Detect which cell encompasses the target text, then output its [X, Y] center coordinate. 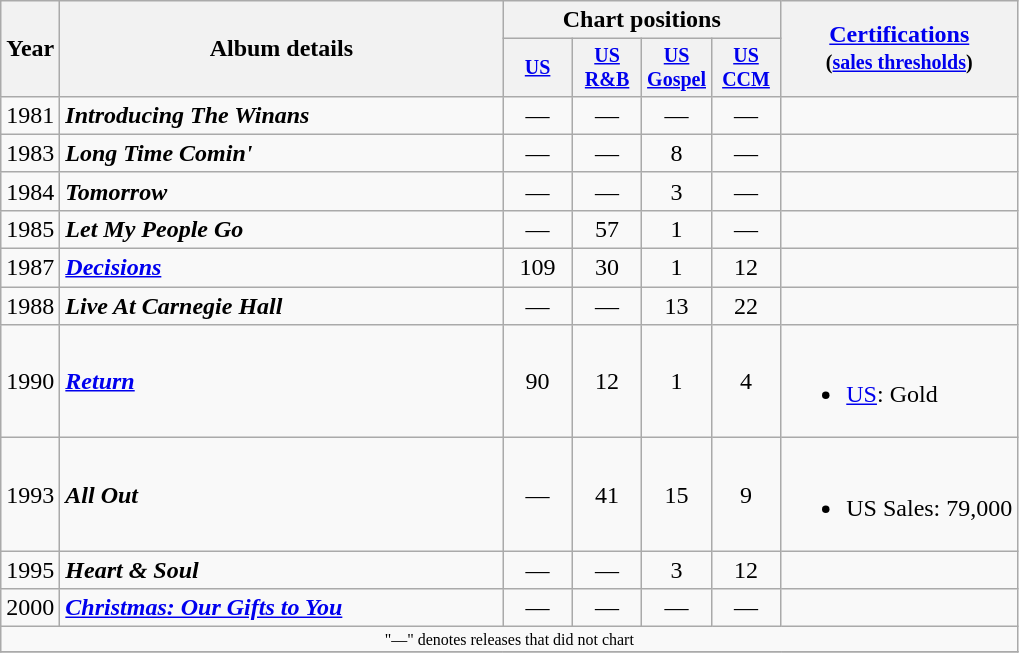
Tomorrow [282, 191]
Decisions [282, 268]
US: Gold [900, 382]
1983 [30, 153]
90 [538, 382]
"—" denotes releases that did not chart [510, 639]
Year [30, 49]
8 [676, 153]
Return [282, 382]
4 [746, 382]
9 [746, 494]
US [538, 68]
All Out [282, 494]
Long Time Comin' [282, 153]
Chart positions [642, 20]
Let My People Go [282, 229]
1987 [30, 268]
1990 [30, 382]
USR&B [606, 68]
15 [676, 494]
1988 [30, 306]
13 [676, 306]
57 [606, 229]
1984 [30, 191]
Christmas: Our Gifts to You [282, 608]
1993 [30, 494]
109 [538, 268]
2000 [30, 608]
1981 [30, 115]
USGospel [676, 68]
Heart & Soul [282, 570]
Live At Carnegie Hall [282, 306]
Album details [282, 49]
US Sales: 79,000 [900, 494]
Introducing The Winans [282, 115]
USCCM [746, 68]
22 [746, 306]
1985 [30, 229]
30 [606, 268]
Certifications(sales thresholds) [900, 49]
1995 [30, 570]
41 [606, 494]
